Return the [X, Y] coordinate for the center point of the cell that contains the specified text.  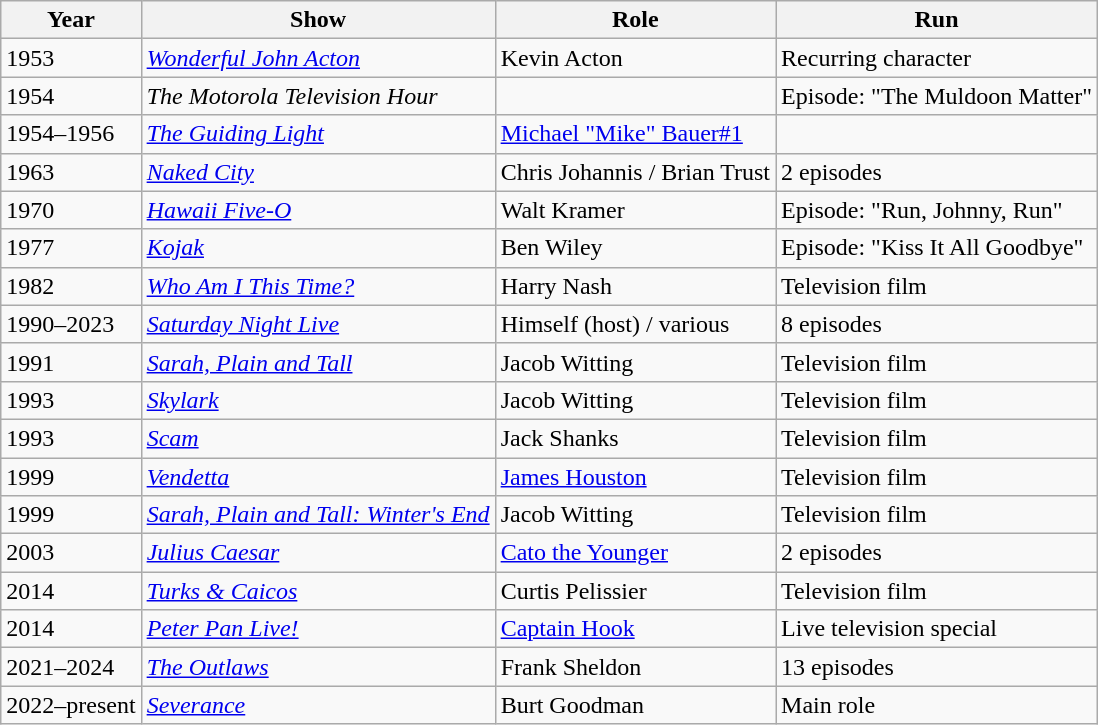
Sarah, Plain and Tall [318, 362]
2003 [71, 553]
Episode: "Run, Johnny, Run" [937, 210]
1954 [71, 96]
Scam [318, 438]
8 episodes [937, 324]
Sarah, Plain and Tall: Winter's End [318, 515]
Year [71, 20]
Harry Nash [635, 286]
2022–present [71, 705]
Hawaii Five-O [318, 210]
Ben Wiley [635, 248]
1990–2023 [71, 324]
Main role [937, 705]
1970 [71, 210]
Kojak [318, 248]
Frank Sheldon [635, 667]
Role [635, 20]
Episode: "The Muldoon Matter" [937, 96]
The Outlaws [318, 667]
1954–1956 [71, 134]
Julius Caesar [318, 553]
Wonderful John Acton [318, 58]
1953 [71, 58]
1982 [71, 286]
1991 [71, 362]
Episode: "Kiss It All Goodbye" [937, 248]
1977 [71, 248]
James Houston [635, 477]
The Guiding Light [318, 134]
Chris Johannis / Brian Trust [635, 172]
Himself (host) / various [635, 324]
Cato the Younger [635, 553]
Show [318, 20]
Naked City [318, 172]
Recurring character [937, 58]
13 episodes [937, 667]
Curtis Pelissier [635, 591]
1963 [71, 172]
Severance [318, 705]
The Motorola Television Hour [318, 96]
Who Am I This Time? [318, 286]
Jack Shanks [635, 438]
Run [937, 20]
Turks & Caicos [318, 591]
Skylark [318, 400]
Michael "Mike" Bauer#1 [635, 134]
Vendetta [318, 477]
Peter Pan Live! [318, 629]
2021–2024 [71, 667]
Burt Goodman [635, 705]
Captain Hook [635, 629]
Walt Kramer [635, 210]
Live television special [937, 629]
Kevin Acton [635, 58]
Saturday Night Live [318, 324]
